Provide the (X, Y) coordinate of the cell's center where the given text is located.  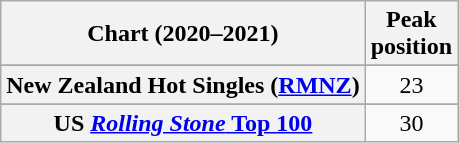
New Zealand Hot Singles (RMNZ) (183, 85)
Peakposition (411, 34)
US Rolling Stone Top 100 (183, 123)
Chart (2020–2021) (183, 34)
23 (411, 85)
30 (411, 123)
